For the text-containing cell, return its midpoint in (x, y) coordinate format. 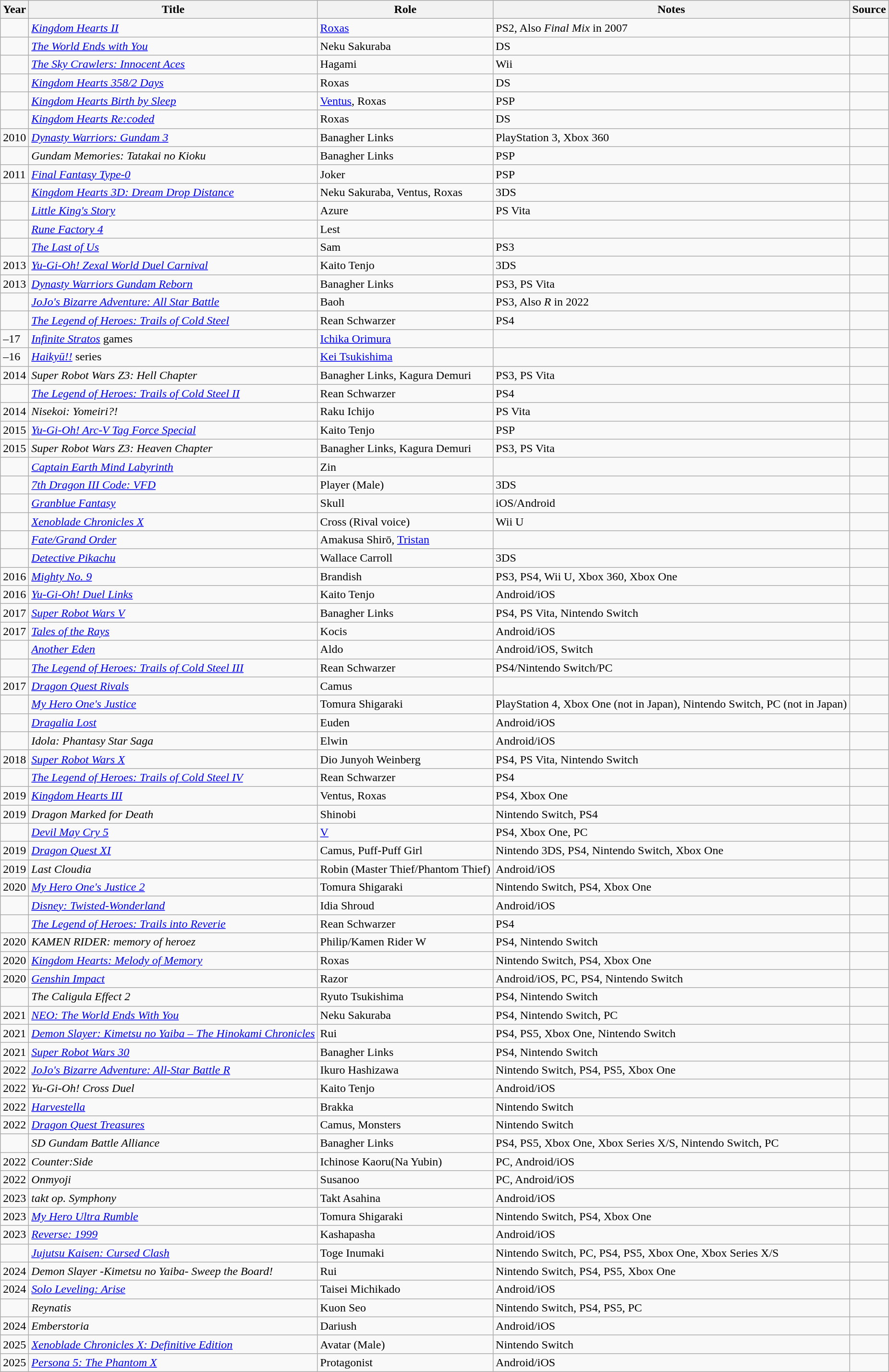
Nintendo Switch, PS4 (671, 814)
PS3, Also R in 2022 (671, 302)
Sam (405, 247)
The Sky Crawlers: Innocent Aces (173, 64)
Azure (405, 210)
KAMEN RIDER: memory of heroez (173, 942)
Harvestella (173, 1106)
PS4, Xbox One, PC (671, 833)
–16 (14, 357)
2011 (14, 174)
Counter:Side (173, 1162)
PS4, Nintendo Switch, PC (671, 1015)
The Last of Us (173, 247)
Role (405, 10)
Nintendo 3DS, PS4, Nintendo Switch, Xbox One (671, 851)
Avatar (Male) (405, 1344)
Zin (405, 466)
Nintendo Switch, PS4, PS5, PC (671, 1308)
Nisekoi: Yomeiri?! (173, 412)
Camus (405, 686)
Devil May Cry 5 (173, 833)
Xenoblade Chronicles X: Definitive Edition (173, 1344)
Dragon Quest Treasures (173, 1125)
Jujutsu Kaisen: Cursed Clash (173, 1253)
2018 (14, 759)
Amakusa Shirō, Tristan (405, 540)
Player (Male) (405, 485)
Emberstoria (173, 1326)
Yu-Gi-Oh! Zexal World Duel Carnival (173, 266)
PS4/Nintendo Switch/PC (671, 668)
The Legend of Heroes: Trails of Cold Steel IV (173, 777)
NEO: The World Ends With You (173, 1015)
Mighty No. 9 (173, 576)
Yu-Gi-Oh! Arc-V Tag Force Special (173, 430)
Reynatis (173, 1308)
JoJo's Bizarre Adventure: All-Star Battle R (173, 1070)
Xenoblade Chronicles X (173, 521)
Shinobi (405, 814)
–17 (14, 339)
Raku Ichijo (405, 412)
The Caligula Effect 2 (173, 997)
Last Cloudia (173, 869)
Little King's Story (173, 210)
Android/iOS, PC, PS4, Nintendo Switch (671, 979)
Ryuto Tsukishima (405, 997)
Brandish (405, 576)
Kingdom Hearts II (173, 28)
Rune Factory 4 (173, 229)
Persona 5: The Phantom X (173, 1362)
Nintendo Switch, PC, PS4, PS5, Xbox One, Xbox Series X/S (671, 1253)
Kingdom Hearts 3D: Dream Drop Distance (173, 192)
Demon Slayer -Kimetsu no Yaiba- Sweep the Board! (173, 1271)
Dynasty Warriors Gundam Reborn (173, 284)
Yu-Gi-Oh! Cross Duel (173, 1088)
Source (869, 10)
Dragon Quest XI (173, 851)
Takt Asahina (405, 1198)
Susanoo (405, 1180)
PlayStation 3, Xbox 360 (671, 137)
Baoh (405, 302)
Super Robot Wars V (173, 613)
Euden (405, 723)
Protagonist (405, 1362)
Wii U (671, 521)
Lest (405, 229)
Philip/Kamen Rider W (405, 942)
PS4, PS5, Xbox One, Xbox Series X/S, Nintendo Switch, PC (671, 1143)
Demon Slayer: Kimetsu no Yaiba – The Hinokami Chronicles (173, 1033)
Camus, Puff-Puff Girl (405, 851)
Super Robot Wars Z3: Hell Chapter (173, 375)
The Legend of Heroes: Trails into Reverie (173, 924)
Kei Tsukishima (405, 357)
Detective Pikachu (173, 558)
My Hero One's Justice 2 (173, 887)
Title (173, 10)
Ikuro Hashizawa (405, 1070)
Dio Junyoh Weinberg (405, 759)
Idola: Phantasy Star Saga (173, 741)
JoJo's Bizarre Adventure: All Star Battle (173, 302)
takt op. Symphony (173, 1198)
Wii (671, 64)
Final Fantasy Type-0 (173, 174)
Yu-Gi-Oh! Duel Links (173, 595)
Kuon Seo (405, 1308)
Reverse: 1999 (173, 1235)
Razor (405, 979)
Wallace Carroll (405, 558)
Kingdom Hearts Re:coded (173, 119)
Hagami (405, 64)
The World Ends with You (173, 46)
Fate/Grand Order (173, 540)
PS4, Xbox One (671, 796)
Super Robot Wars Z3: Heaven Chapter (173, 448)
Another Eden (173, 649)
PS3, PS4, Wii U, Xbox 360, Xbox One (671, 576)
Notes (671, 10)
Kingdom Hearts Birth by Sleep (173, 101)
SD Gundam Battle Alliance (173, 1143)
Android/iOS, Switch (671, 649)
Granblue Fantasy (173, 503)
Super Robot Wars X (173, 759)
Tales of the Rays (173, 631)
Onmyoji (173, 1180)
7th Dragon III Code: VFD (173, 485)
Aldo (405, 649)
Brakka (405, 1106)
Solo Leveling: Arise (173, 1289)
Genshin Impact (173, 979)
V (405, 833)
Super Robot Wars 30 (173, 1052)
The Legend of Heroes: Trails of Cold Steel (173, 320)
Elwin (405, 741)
Kingdom Hearts III (173, 796)
Neku Sakuraba, Ventus, Roxas (405, 192)
The Legend of Heroes: Trails of Cold Steel III (173, 668)
Gundam Memories: Tatakai no Kioku (173, 156)
Joker (405, 174)
iOS/Android (671, 503)
Cross (Rival voice) (405, 521)
Infinite Stratos games (173, 339)
Ichika Orimura (405, 339)
Dragalia Lost (173, 723)
My Hero Ultra Rumble (173, 1216)
Robin (Master Thief/Phantom Thief) (405, 869)
Haikyū!! series (173, 357)
Toge Inumaki (405, 1253)
PS2, Also Final Mix in 2007 (671, 28)
Dragon Quest Rivals (173, 686)
Skull (405, 503)
Kingdom Hearts: Melody of Memory (173, 960)
My Hero One's Justice (173, 704)
Kocis (405, 631)
Year (14, 10)
The Legend of Heroes: Trails of Cold Steel II (173, 393)
Dariush (405, 1326)
PlayStation 4, Xbox One (not in Japan), Nintendo Switch, PC (not in Japan) (671, 704)
PS4, PS5, Xbox One, Nintendo Switch (671, 1033)
PS3 (671, 247)
2010 (14, 137)
Dragon Marked for Death (173, 814)
Taisei Michikado (405, 1289)
Dynasty Warriors: Gundam 3 (173, 137)
Idia Shroud (405, 906)
Kingdom Hearts 358/2 Days (173, 83)
Kashapasha (405, 1235)
Ichinose Kaoru(Na Yubin) (405, 1162)
Disney: Twisted-Wonderland (173, 906)
Camus, Monsters (405, 1125)
Captain Earth Mind Labyrinth (173, 466)
